Return (x, y) of the center of cell containing provided text 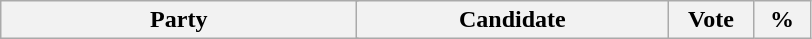
Party (179, 20)
Vote (711, 20)
Candidate (512, 20)
% (782, 20)
